Capture the cell that displays the provided text and extract its [X, Y] central coordinate. 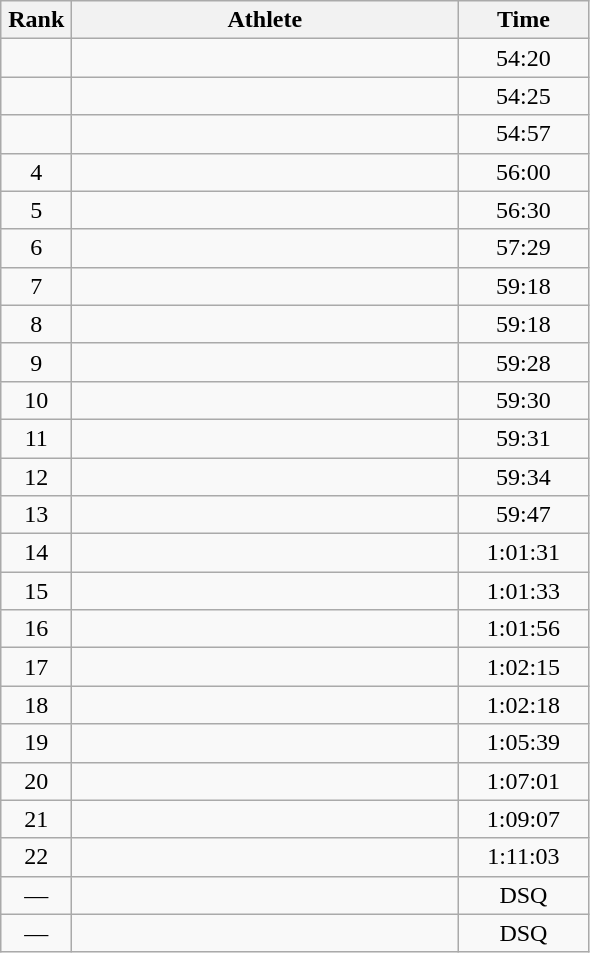
59:28 [524, 362]
11 [36, 438]
19 [36, 743]
20 [36, 781]
54:20 [524, 58]
13 [36, 515]
12 [36, 477]
10 [36, 400]
4 [36, 172]
1:02:18 [524, 705]
16 [36, 629]
1:11:03 [524, 857]
1:02:15 [524, 667]
59:30 [524, 400]
Time [524, 20]
1:09:07 [524, 819]
1:01:33 [524, 591]
54:25 [524, 96]
1:01:31 [524, 553]
56:00 [524, 172]
14 [36, 553]
59:47 [524, 515]
6 [36, 248]
18 [36, 705]
8 [36, 324]
5 [36, 210]
59:31 [524, 438]
57:29 [524, 248]
Athlete [265, 20]
56:30 [524, 210]
21 [36, 819]
1:01:56 [524, 629]
22 [36, 857]
17 [36, 667]
59:34 [524, 477]
54:57 [524, 134]
1:07:01 [524, 781]
7 [36, 286]
Rank [36, 20]
1:05:39 [524, 743]
15 [36, 591]
9 [36, 362]
